Return [X, Y] of the center of cell containing provided text 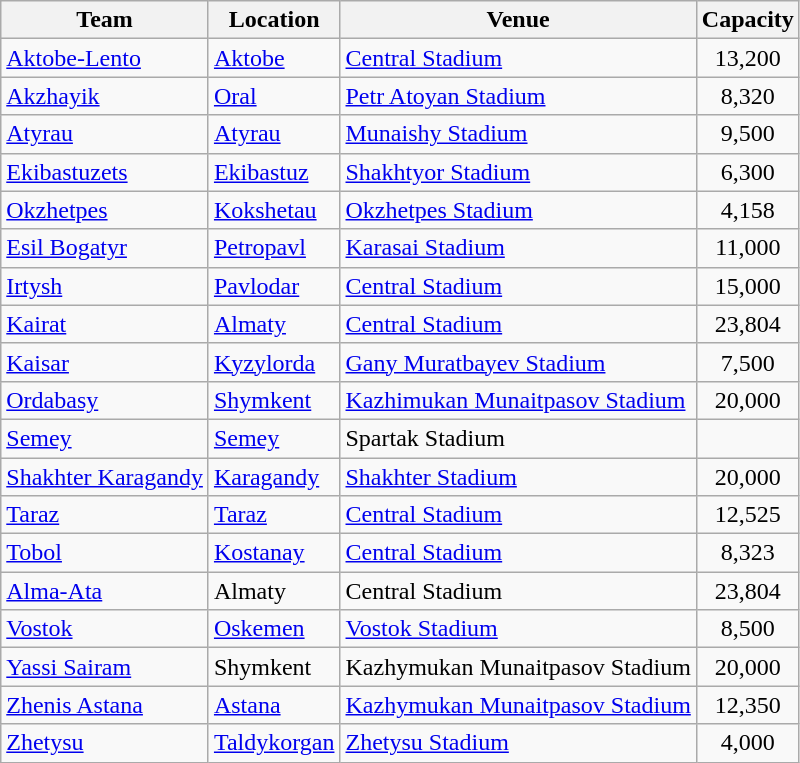
Zhenis Astana [105, 705]
Yassi Sairam [105, 667]
7,500 [748, 362]
Kaisar [105, 362]
Irtysh [105, 286]
Esil Bogatyr [105, 248]
Karasai Stadium [518, 248]
Zhetysu Stadium [518, 743]
Vostok Stadium [518, 629]
Pavlodar [274, 286]
Okzhetpes Stadium [518, 210]
8,323 [748, 553]
Shakhtyor Stadium [518, 172]
Okzhetpes [105, 210]
Akzhayik [105, 96]
Aktobe-Lento [105, 58]
13,200 [748, 58]
Ekibastuz [274, 172]
Ordabasy [105, 400]
Spartak Stadium [518, 438]
4,000 [748, 743]
Team [105, 20]
Astana [274, 705]
Kairat [105, 324]
Vostok [105, 629]
8,320 [748, 96]
Kostanay [274, 553]
Zhetysu [105, 743]
Karagandy [274, 477]
Gany Muratbayev Stadium [518, 362]
Petr Atoyan Stadium [518, 96]
Taldykorgan [274, 743]
Shakhter Karagandy [105, 477]
Ekibastuzets [105, 172]
Capacity [748, 20]
9,500 [748, 134]
Alma-Ata [105, 591]
Venue [518, 20]
Location [274, 20]
4,158 [748, 210]
Kyzylorda [274, 362]
11,000 [748, 248]
Aktobe [274, 58]
Shakhter Stadium [518, 477]
Kokshetau [274, 210]
Petropavl [274, 248]
12,350 [748, 705]
12,525 [748, 515]
8,500 [748, 629]
15,000 [748, 286]
Kazhimukan Munaitpasov Stadium [518, 400]
Tobol [105, 553]
Oskemen [274, 629]
6,300 [748, 172]
Oral [274, 96]
Munaishy Stadium [518, 134]
